Identify which cell holds the provided text, then report its (x, y) central coordinate. 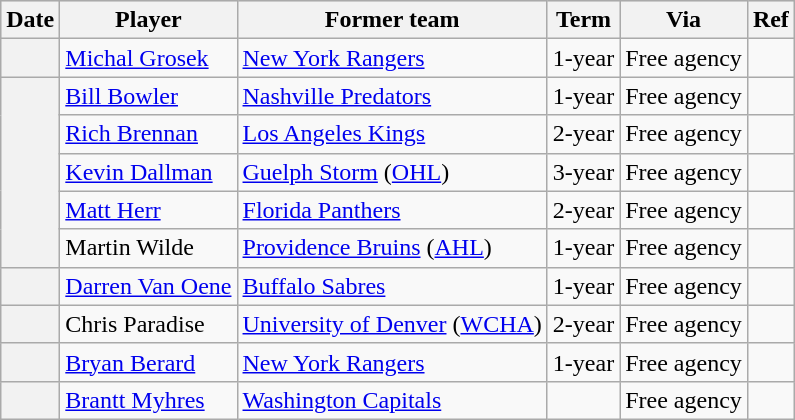
Nashville Predators (392, 96)
Player (148, 20)
Brantt Myhres (148, 400)
Kevin Dallman (148, 172)
Washington Capitals (392, 400)
Bryan Berard (148, 362)
Buffalo Sabres (392, 286)
Via (684, 20)
Guelph Storm (OHL) (392, 172)
Providence Bruins (AHL) (392, 248)
Chris Paradise (148, 324)
Ref (770, 20)
Martin Wilde (148, 248)
Florida Panthers (392, 210)
Matt Herr (148, 210)
Darren Van Oene (148, 286)
University of Denver (WCHA) (392, 324)
Michal Grosek (148, 58)
Date (30, 20)
Bill Bowler (148, 96)
3-year (583, 172)
Rich Brennan (148, 134)
Los Angeles Kings (392, 134)
Former team (392, 20)
Term (583, 20)
